Return the (X, Y) coordinate for the center point of the cell that contains the specified text.  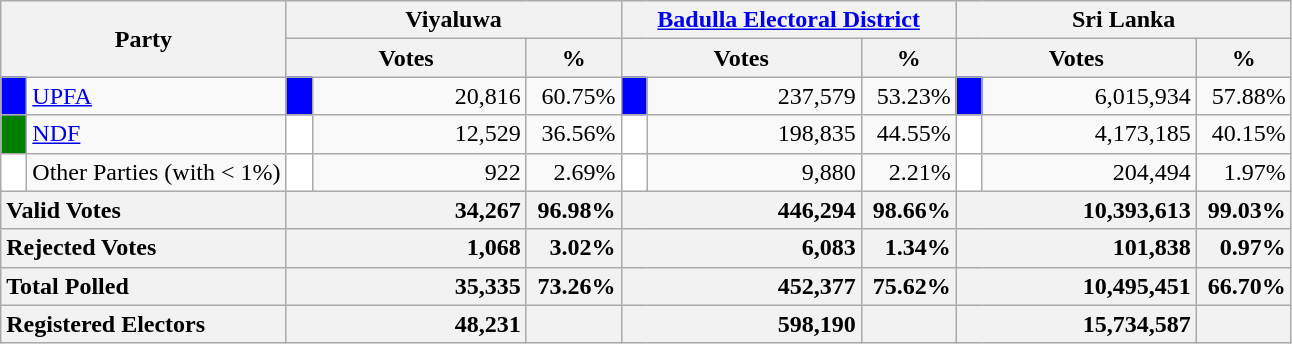
Other Parties (with < 1%) (156, 172)
0.97% (1244, 248)
34,267 (406, 210)
Party (144, 39)
204,494 (1089, 172)
66.70% (1244, 286)
53.23% (908, 96)
Viyaluwa (454, 20)
Registered Electors (144, 324)
UPFA (156, 96)
6,015,934 (1089, 96)
36.56% (574, 134)
10,393,613 (1076, 210)
15,734,587 (1076, 324)
598,190 (741, 324)
1.97% (1244, 172)
198,835 (754, 134)
Sri Lanka (1124, 20)
20,816 (419, 96)
35,335 (406, 286)
Valid Votes (144, 210)
99.03% (1244, 210)
40.15% (1244, 134)
98.66% (908, 210)
452,377 (741, 286)
4,173,185 (1089, 134)
NDF (156, 134)
1.34% (908, 248)
48,231 (406, 324)
2.21% (908, 172)
2.69% (574, 172)
9,880 (754, 172)
237,579 (754, 96)
Total Polled (144, 286)
75.62% (908, 286)
10,495,451 (1076, 286)
101,838 (1076, 248)
12,529 (419, 134)
44.55% (908, 134)
1,068 (406, 248)
446,294 (741, 210)
60.75% (574, 96)
Rejected Votes (144, 248)
6,083 (741, 248)
3.02% (574, 248)
57.88% (1244, 96)
Badulla Electoral District (788, 20)
96.98% (574, 210)
922 (419, 172)
73.26% (574, 286)
